Capture the cell that displays the provided text and extract its [x, y] central coordinate. 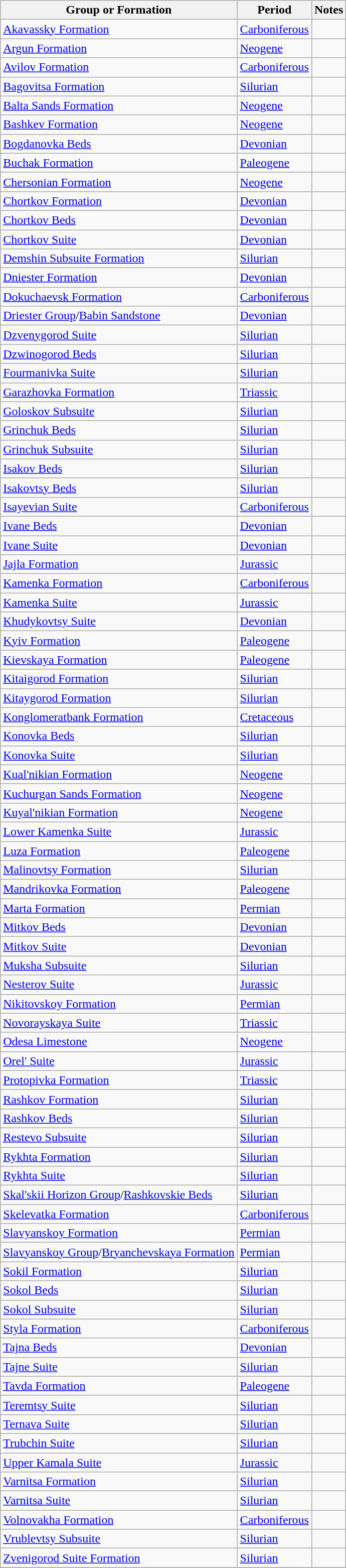
Muksha Subsuite [119, 966]
Dniester Formation [119, 278]
Kievskaya Formation [119, 660]
Rykhta Suite [119, 1176]
Grinchuk Subsuite [119, 449]
Dokuchaevsk Formation [119, 297]
Isakovtsy Beds [119, 488]
Mitkov Suite [119, 946]
Lower Kamenka Suite [119, 831]
Nesterov Suite [119, 985]
Dzwinogorod Beds [119, 354]
Balta Sands Formation [119, 105]
Tajna Beds [119, 1348]
Restevo Subsuite [119, 1137]
Driester Group/Babin Sandstone [119, 316]
Demshin Subsuite Formation [119, 259]
Slavyanskoy Formation [119, 1233]
Odesa Limestone [119, 1042]
Styla Formation [119, 1329]
Ivane Suite [119, 545]
Upper Kamala Suite [119, 1463]
Sokil Formation [119, 1271]
Rykhta Formation [119, 1156]
Rashkov Formation [119, 1099]
Isayevian Suite [119, 507]
Skal'skii Horizon Group/Rashkovskie Beds [119, 1195]
Notes [328, 10]
Jajla Formation [119, 564]
Kuyal'nikian Formation [119, 812]
Konovka Suite [119, 755]
Tavda Formation [119, 1386]
Ivane Beds [119, 526]
Slavyanskoy Group/Bryanchevskaya Formation [119, 1252]
Malinovtsy Formation [119, 870]
Sokol Beds [119, 1290]
Chersonian Formation [119, 182]
Buchak Formation [119, 163]
Cretaceous [274, 717]
Marta Formation [119, 908]
Isakov Beds [119, 468]
Varnitsa Formation [119, 1482]
Skelevatka Formation [119, 1214]
Volnovakha Formation [119, 1520]
Tajne Suite [119, 1367]
Rashkov Beds [119, 1118]
Akavassky Formation [119, 29]
Period [274, 10]
Dzvenygorod Suite [119, 335]
Nikitovskoy Formation [119, 1004]
Kual'nikian Formation [119, 774]
Protopivka Formation [119, 1080]
Kuchurgan Sands Formation [119, 793]
Orel' Suite [119, 1061]
Chortkov Beds [119, 220]
Bashkev Formation [119, 125]
Bagovitsa Formation [119, 86]
Ternava Suite [119, 1424]
Chortkov Formation [119, 201]
Argun Formation [119, 48]
Konglomeratbank Formation [119, 717]
Kamenka Suite [119, 602]
Sokol Subsuite [119, 1309]
Kamenka Formation [119, 583]
Group or Formation [119, 10]
Vrublevtsy Subsuite [119, 1539]
Zvenigorod Suite Formation [119, 1558]
Mandrikovka Formation [119, 889]
Goloskov Subsuite [119, 411]
Mitkov Beds [119, 927]
Fourmanivka Suite [119, 373]
Teremtsy Suite [119, 1405]
Kitaygorod Formation [119, 698]
Kitaigorod Formation [119, 679]
Varnitsa Suite [119, 1501]
Kyiv Formation [119, 641]
Novorayskaya Suite [119, 1023]
Konovka Beds [119, 736]
Avilov Formation [119, 67]
Luza Formation [119, 851]
Grinchuk Beds [119, 430]
Khudykovtsy Suite [119, 622]
Bogdanovka Beds [119, 144]
Garazhovka Formation [119, 392]
Chortkov Suite [119, 239]
Trubchin Suite [119, 1443]
